Pinpoint the cell where the given text exists, returning its [X, Y] midpoint coordinate. 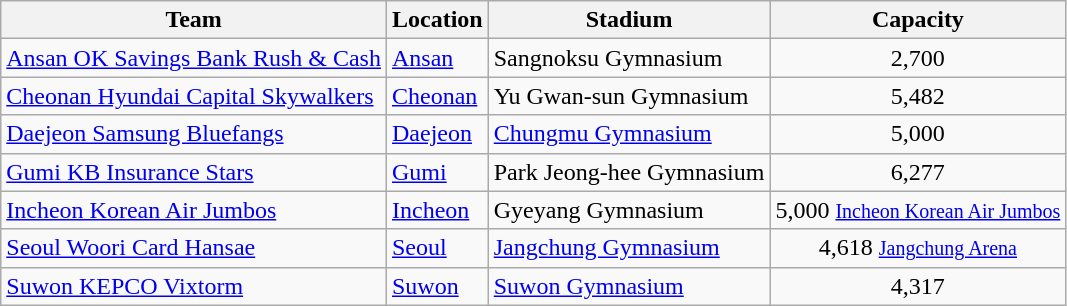
Daejeon Samsung Bluefangs [194, 134]
Jangchung Gymnasium [629, 248]
Incheon Korean Air Jumbos [194, 210]
Gyeyang Gymnasium [629, 210]
Ansan OK Savings Bank Rush & Cash [194, 58]
Incheon [437, 210]
Seoul [437, 248]
Suwon Gymnasium [629, 286]
2,700 [918, 58]
Suwon KEPCO Vixtorm [194, 286]
4,317 [918, 286]
Daejeon [437, 134]
Yu Gwan-sun Gymnasium [629, 96]
Chungmu Gymnasium [629, 134]
5,482 [918, 96]
Sangnoksu Gymnasium [629, 58]
Location [437, 20]
Park Jeong-hee Gymnasium [629, 172]
Suwon [437, 286]
Gumi KB Insurance Stars [194, 172]
5,000 [918, 134]
Seoul Woori Card Hansae [194, 248]
5,000 Incheon Korean Air Jumbos [918, 210]
Stadium [629, 20]
Gumi [437, 172]
4,618 Jangchung Arena [918, 248]
Cheonan Hyundai Capital Skywalkers [194, 96]
Capacity [918, 20]
Ansan [437, 58]
6,277 [918, 172]
Team [194, 20]
Cheonan [437, 96]
